Capture the cell that displays the provided text and extract its [X, Y] central coordinate. 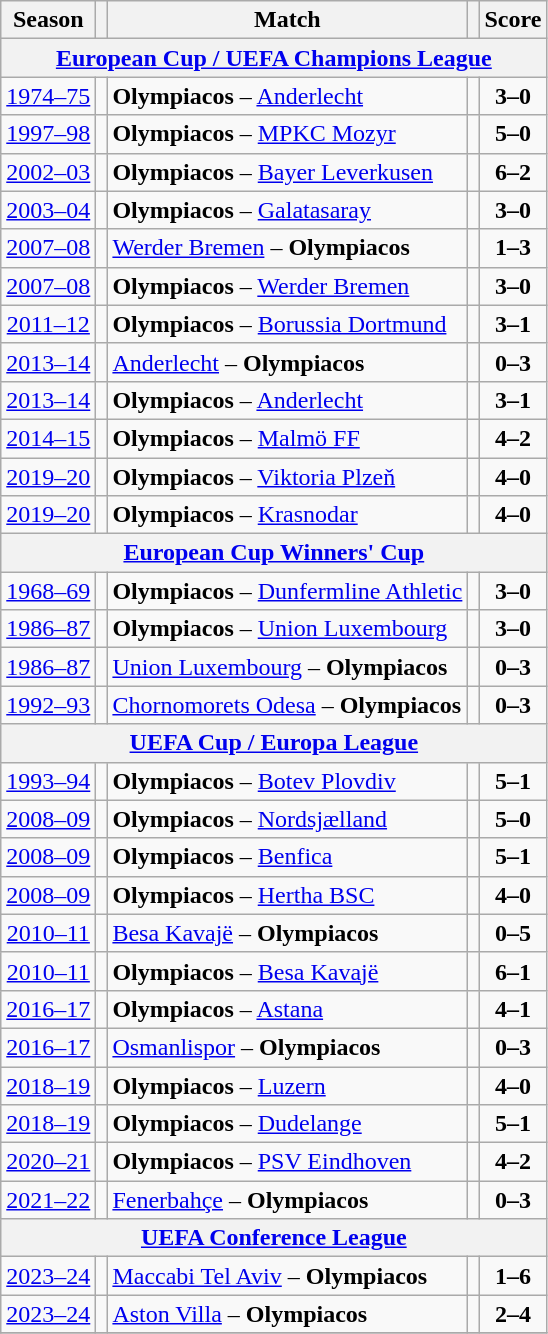
Olympiacos – Dunfermline Athletic [288, 591]
2011–12 [48, 324]
Osmanlispor – Olympiacos [288, 1047]
4–1 [513, 1009]
0–5 [513, 933]
1–3 [513, 248]
2021–22 [48, 1200]
Besa Kavajë – Olympiacos [288, 933]
UEFA Cup / Europa League [274, 743]
Olympiacos – Borussia Dortmund [288, 324]
Olympiacos – Botev Plovdiv [288, 781]
Season [48, 20]
Olympiacos – MPKC Mozyr [288, 134]
1974–75 [48, 96]
Werder Bremen – Olympiacos [288, 248]
Olympiacos – Galatasaray [288, 210]
Fenerbahçe – Olympiacos [288, 1200]
Olympiacos – Luzern [288, 1085]
2014–15 [48, 438]
Olympiacos – Besa Kavajë [288, 971]
Anderlecht – Olympiacos [288, 362]
1968–69 [48, 591]
Aston Villa – Olympiacos [288, 1314]
1993–94 [48, 781]
2020–21 [48, 1162]
1–6 [513, 1276]
European Cup Winners' Cup [274, 553]
UEFA Conference League [274, 1238]
Match [288, 20]
Olympiacos – PSV Eindhoven [288, 1162]
Olympiacos – Nordsjælland [288, 819]
Maccabi Tel Aviv – Olympiacos [288, 1276]
1992–93 [48, 705]
2002–03 [48, 172]
1997–98 [48, 134]
Union Luxembourg – Olympiacos [288, 667]
Olympiacos – Dudelange [288, 1124]
Olympiacos – Hertha BSC [288, 895]
Olympiacos – Benfica [288, 857]
Olympiacos – Union Luxembourg [288, 629]
Olympiacos – Viktoria Plzeň [288, 477]
Score [513, 20]
Olympiacos – Astana [288, 1009]
Olympiacos – Krasnodar [288, 515]
6–2 [513, 172]
Olympiacos – Bayer Leverkusen [288, 172]
2003–04 [48, 210]
Chornomorets Odesa – Olympiacos [288, 705]
6–1 [513, 971]
Olympiacos – Werder Bremen [288, 286]
European Cup / UEFA Champions League [274, 58]
Olympiacos – Malmö FF [288, 438]
2–4 [513, 1314]
